Return the (x, y) coordinate for the center point of the cell that contains the specified text.  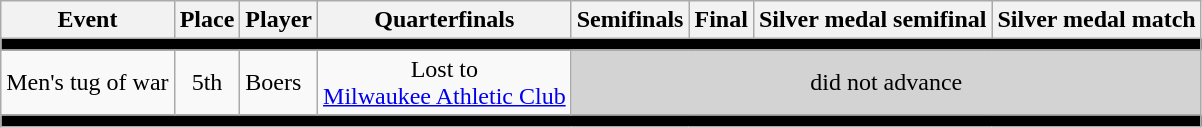
Place (207, 20)
Lost to Milwaukee Athletic Club (445, 82)
did not advance (886, 82)
Player (279, 20)
Silver medal match (1096, 20)
Semifinals (630, 20)
5th (207, 82)
Event (88, 20)
Boers (279, 82)
Quarterfinals (445, 20)
Silver medal semifinal (872, 20)
Men's tug of war (88, 82)
Final (721, 20)
